Return [x, y] of the center of cell containing provided text 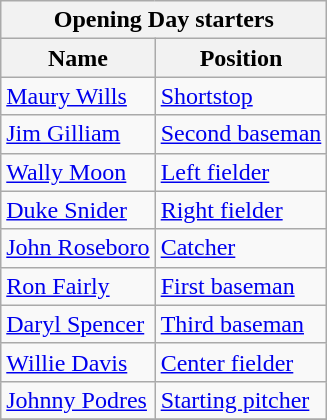
Willie Davis [78, 362]
Second baseman [241, 134]
Third baseman [241, 324]
Position [241, 58]
Duke Snider [78, 210]
Maury Wills [78, 96]
John Roseboro [78, 248]
Ron Fairly [78, 286]
Left fielder [241, 172]
Daryl Spencer [78, 324]
Johnny Podres [78, 400]
Wally Moon [78, 172]
Name [78, 58]
Catcher [241, 248]
Right fielder [241, 210]
First baseman [241, 286]
Starting pitcher [241, 400]
Shortstop [241, 96]
Opening Day starters [164, 20]
Jim Gilliam [78, 134]
Center fielder [241, 362]
